Return the [X, Y] coordinate for the center point of the cell that contains the specified text.  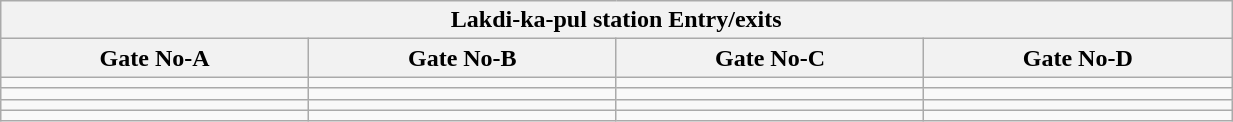
Gate No-A [155, 58]
Lakdi-ka-pul station Entry/exits [616, 20]
Gate No-B [462, 58]
Gate No-D [1078, 58]
Gate No-C [770, 58]
